Pinpoint the cell where the given text exists, returning its [X, Y] midpoint coordinate. 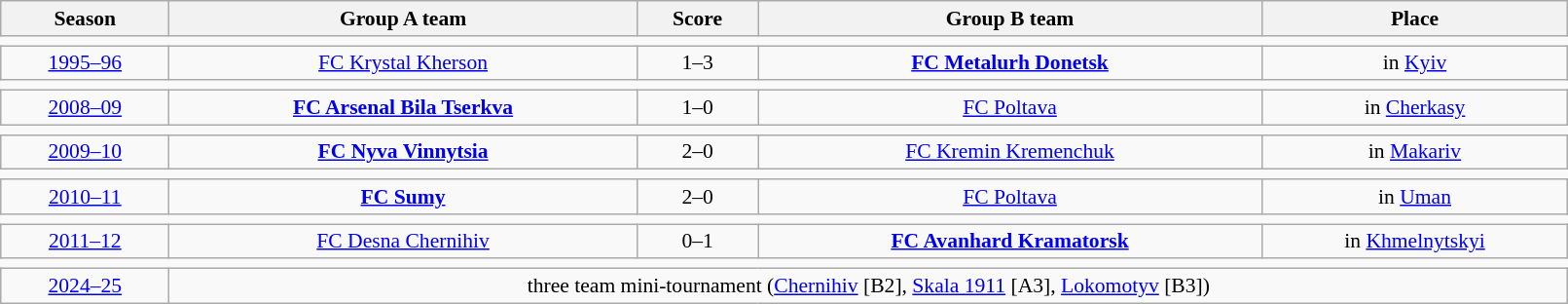
three team mini-tournament (Chernihiv [B2], Skala 1911 [A3], Lokomotyv [B3]) [868, 286]
FC Metalurh Donetsk [1010, 63]
in Makariv [1415, 152]
FC Desna Chernihiv [403, 242]
2011–12 [86, 242]
FC Avanhard Kramatorsk [1010, 242]
FC Krystal Kherson [403, 63]
2010–11 [86, 197]
FC Sumy [403, 197]
1–0 [697, 108]
Score [697, 19]
Group B team [1010, 19]
Place [1415, 19]
Season [86, 19]
FC Nyva Vinnytsia [403, 152]
1995–96 [86, 63]
2009–10 [86, 152]
Group A team [403, 19]
in Khmelnytskyi [1415, 242]
in Uman [1415, 197]
2008–09 [86, 108]
2024–25 [86, 286]
in Cherkasy [1415, 108]
FC Kremin Kremenchuk [1010, 152]
FC Arsenal Bila Tserkva [403, 108]
1–3 [697, 63]
0–1 [697, 242]
in Kyiv [1415, 63]
